Extract the [X, Y] coordinate from the center of the cell holding the provided text.  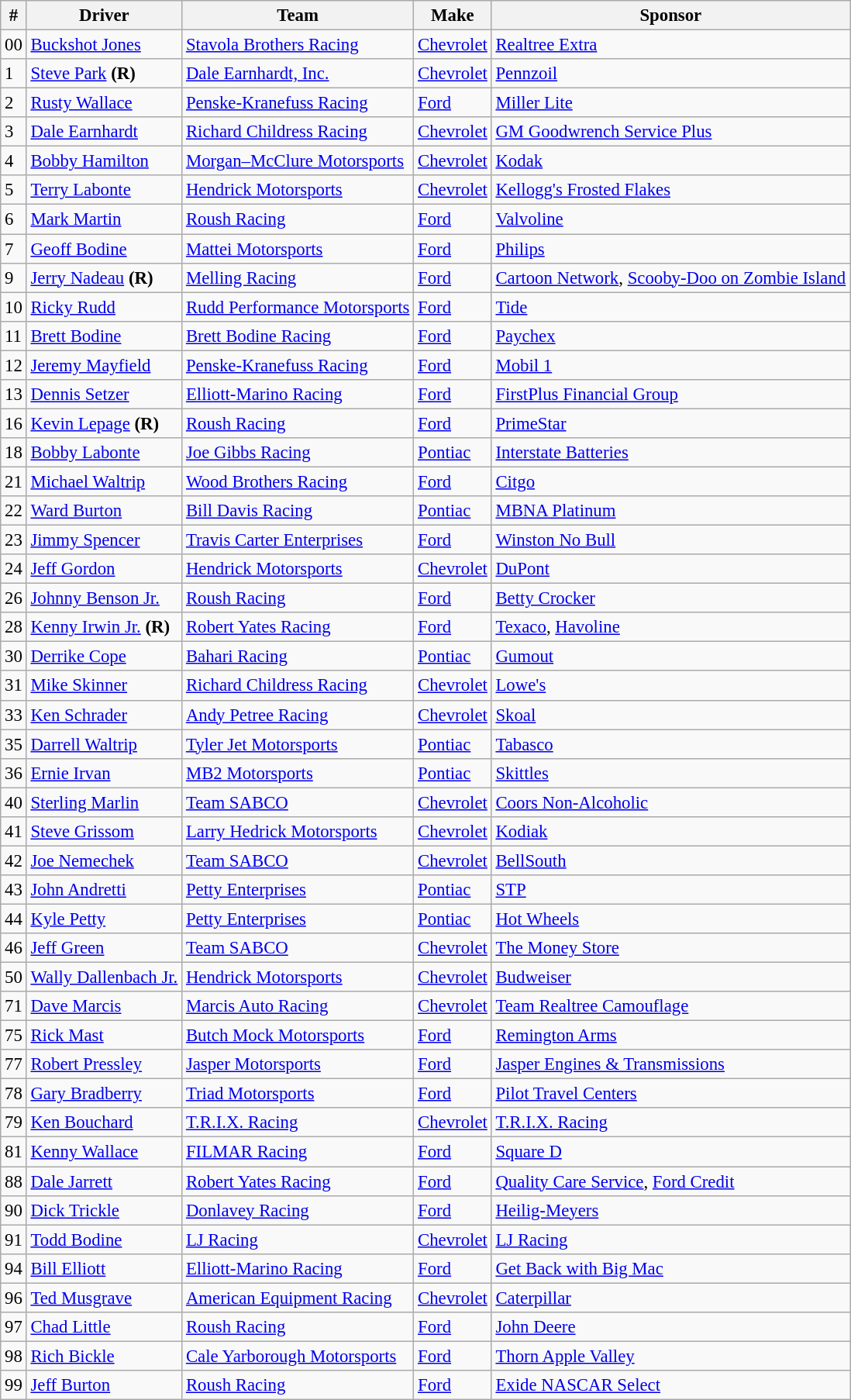
9 [14, 278]
Gary Bradberry [104, 1094]
Ernie Irvan [104, 773]
Kevin Lepage (R) [104, 423]
30 [14, 657]
Ken Schrader [104, 715]
Dave Marcis [104, 1006]
Driver [104, 16]
Travis Carter Enterprises [298, 540]
Larry Hedrick Motorsports [298, 832]
Hot Wheels [670, 919]
Donlavey Racing [298, 1210]
Cale Yarborough Motorsports [298, 1356]
Brett Bodine [104, 336]
GM Goodwrench Service Plus [670, 132]
44 [14, 919]
Cartoon Network, Scooby-Doo on Zombie Island [670, 278]
00 [14, 45]
Bobby Hamilton [104, 161]
STP [670, 890]
FILMAR Racing [298, 1152]
Interstate Batteries [670, 453]
Ward Burton [104, 511]
Pilot Travel Centers [670, 1094]
Texaco, Havoline [670, 627]
Joe Gibbs Racing [298, 453]
Betty Crocker [670, 598]
Remington Arms [670, 1036]
MBNA Platinum [670, 511]
Jeremy Mayfield [104, 365]
Sponsor [670, 16]
Skoal [670, 715]
90 [14, 1210]
23 [14, 540]
Brett Bodine Racing [298, 336]
2 [14, 103]
MB2 Motorsports [298, 773]
Kellogg's Frosted Flakes [670, 190]
Dennis Setzer [104, 395]
97 [14, 1327]
10 [14, 307]
Dick Trickle [104, 1210]
Ken Bouchard [104, 1123]
Tide [670, 307]
Quality Care Service, Ford Credit [670, 1181]
Michael Waltrip [104, 481]
21 [14, 481]
Chad Little [104, 1327]
94 [14, 1268]
Rich Bickle [104, 1356]
Jasper Engines & Transmissions [670, 1064]
Exide NASCAR Select [670, 1385]
Buckshot Jones [104, 45]
Thorn Apple Valley [670, 1356]
5 [14, 190]
Coors Non-Alcoholic [670, 802]
46 [14, 948]
Robert Pressley [104, 1064]
John Deere [670, 1327]
Kyle Petty [104, 919]
Melling Racing [298, 278]
Terry Labonte [104, 190]
Dale Earnhardt [104, 132]
99 [14, 1385]
Get Back with Big Mac [670, 1268]
Stavola Brothers Racing [298, 45]
41 [14, 832]
The Money Store [670, 948]
43 [14, 890]
Jeff Burton [104, 1385]
Jeff Green [104, 948]
Kenny Wallace [104, 1152]
3 [14, 132]
Kodiak [670, 832]
DuPont [670, 569]
Realtree Extra [670, 45]
Kenny Irwin Jr. (R) [104, 627]
Jimmy Spencer [104, 540]
Citgo [670, 481]
Kodak [670, 161]
Johnny Benson Jr. [104, 598]
Budweiser [670, 978]
Wood Brothers Racing [298, 481]
Derrike Cope [104, 657]
50 [14, 978]
98 [14, 1356]
36 [14, 773]
Make [453, 16]
Dale Earnhardt, Inc. [298, 74]
71 [14, 1006]
12 [14, 365]
Mike Skinner [104, 686]
Valvoline [670, 219]
American Equipment Racing [298, 1298]
Geoff Bodine [104, 249]
91 [14, 1240]
Wally Dallenbach Jr. [104, 978]
Bahari Racing [298, 657]
18 [14, 453]
Team [298, 16]
26 [14, 598]
16 [14, 423]
6 [14, 219]
96 [14, 1298]
Heilig-Meyers [670, 1210]
Paychex [670, 336]
Darrell Waltrip [104, 744]
88 [14, 1181]
Lowe's [670, 686]
42 [14, 860]
BellSouth [670, 860]
Mobil 1 [670, 365]
John Andretti [104, 890]
4 [14, 161]
79 [14, 1123]
Mark Martin [104, 219]
1 [14, 74]
33 [14, 715]
Winston No Bull [670, 540]
Bill Elliott [104, 1268]
77 [14, 1064]
Andy Petree Racing [298, 715]
13 [14, 395]
7 [14, 249]
Joe Nemechek [104, 860]
Rusty Wallace [104, 103]
31 [14, 686]
Steve Park (R) [104, 74]
22 [14, 511]
Caterpillar [670, 1298]
Steve Grissom [104, 832]
FirstPlus Financial Group [670, 395]
Todd Bodine [104, 1240]
Marcis Auto Racing [298, 1006]
Mattei Motorsports [298, 249]
Rick Mast [104, 1036]
Jasper Motorsports [298, 1064]
Rudd Performance Motorsports [298, 307]
75 [14, 1036]
Philips [670, 249]
78 [14, 1094]
# [14, 16]
Jeff Gordon [104, 569]
Skittles [670, 773]
Miller Lite [670, 103]
Tabasco [670, 744]
Ted Musgrave [104, 1298]
Triad Motorsports [298, 1094]
Ricky Rudd [104, 307]
Team Realtree Camouflage [670, 1006]
40 [14, 802]
Bobby Labonte [104, 453]
Square D [670, 1152]
24 [14, 569]
81 [14, 1152]
Tyler Jet Motorsports [298, 744]
Pennzoil [670, 74]
28 [14, 627]
11 [14, 336]
Sterling Marlin [104, 802]
Bill Davis Racing [298, 511]
Jerry Nadeau (R) [104, 278]
Butch Mock Motorsports [298, 1036]
35 [14, 744]
Morgan–McClure Motorsports [298, 161]
Gumout [670, 657]
Dale Jarrett [104, 1181]
PrimeStar [670, 423]
